Find where the given text appears and provide that cell's center as [X, Y] coordinate. 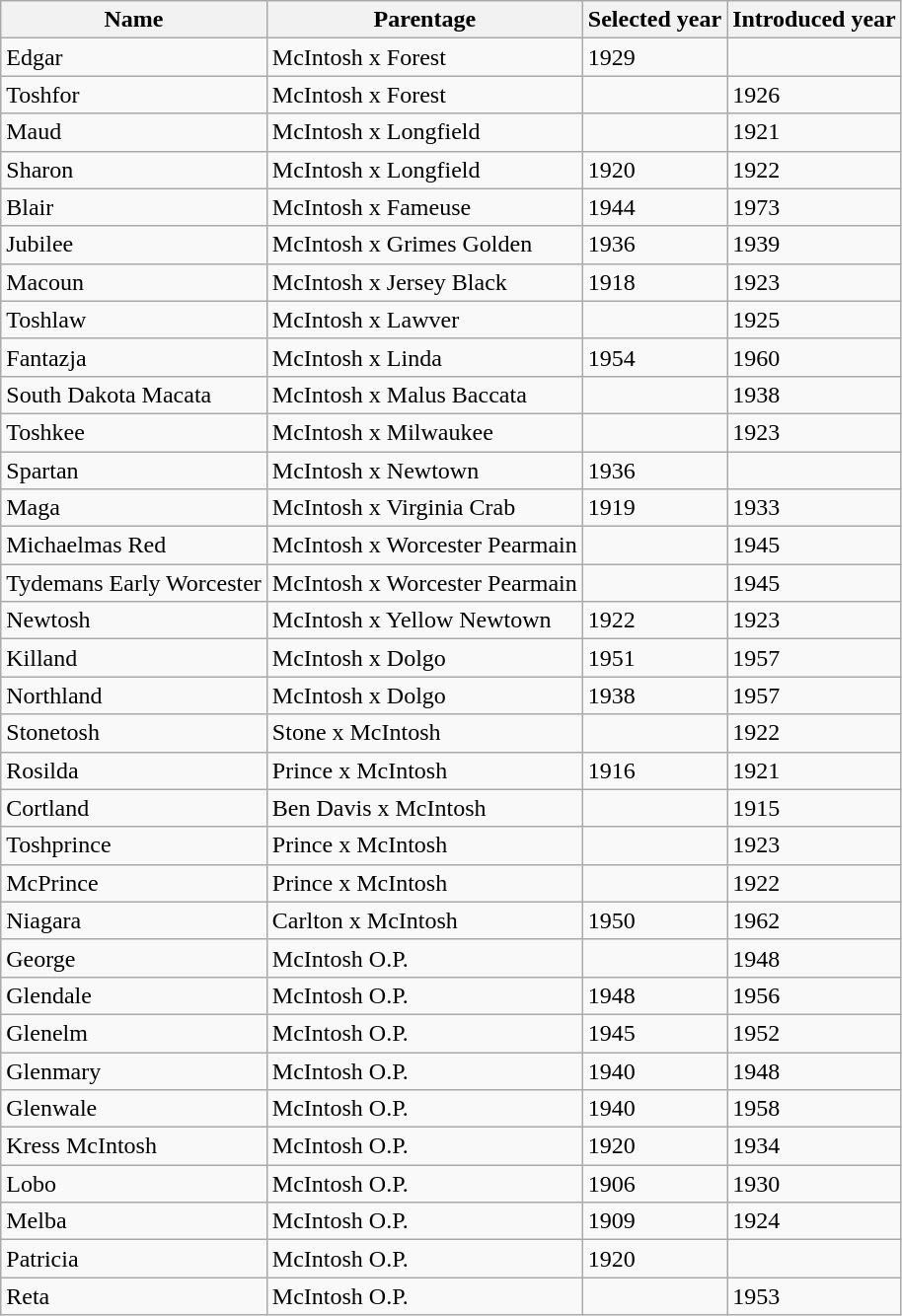
Michaelmas Red [134, 546]
1944 [654, 207]
Toshfor [134, 95]
McIntosh x Newtown [424, 471]
Cortland [134, 808]
Carlton x McIntosh [424, 920]
Sharon [134, 170]
1906 [654, 1184]
1954 [654, 357]
Blair [134, 207]
Introduced year [815, 20]
Jubilee [134, 245]
McIntosh x Jersey Black [424, 282]
Stonetosh [134, 733]
Name [134, 20]
1929 [654, 57]
McIntosh x Lawver [424, 320]
Newtosh [134, 621]
1918 [654, 282]
Maud [134, 132]
McIntosh x Yellow Newtown [424, 621]
Selected year [654, 20]
1962 [815, 920]
McPrince [134, 883]
McIntosh x Milwaukee [424, 432]
Melba [134, 1221]
1926 [815, 95]
Reta [134, 1296]
McIntosh x Virginia Crab [424, 508]
Parentage [424, 20]
1958 [815, 1109]
1916 [654, 770]
1952 [815, 1033]
Glenwale [134, 1109]
McIntosh x Linda [424, 357]
George [134, 958]
1925 [815, 320]
1950 [654, 920]
Toshkee [134, 432]
Lobo [134, 1184]
1909 [654, 1221]
Toshprince [134, 845]
South Dakota Macata [134, 395]
Edgar [134, 57]
Niagara [134, 920]
1951 [654, 658]
Maga [134, 508]
Spartan [134, 471]
Glendale [134, 995]
McIntosh x Malus Baccata [424, 395]
1960 [815, 357]
Northland [134, 695]
McIntosh x Fameuse [424, 207]
Tydemans Early Worcester [134, 583]
1919 [654, 508]
Glenelm [134, 1033]
Macoun [134, 282]
1930 [815, 1184]
1915 [815, 808]
1953 [815, 1296]
1939 [815, 245]
Toshlaw [134, 320]
McIntosh x Grimes Golden [424, 245]
Killand [134, 658]
1924 [815, 1221]
Kress McIntosh [134, 1146]
Glenmary [134, 1070]
Fantazja [134, 357]
1934 [815, 1146]
Stone x McIntosh [424, 733]
Rosilda [134, 770]
1956 [815, 995]
1933 [815, 508]
Patricia [134, 1259]
Ben Davis x McIntosh [424, 808]
1973 [815, 207]
